Return the (X, Y) coordinate for the center point of the cell that contains the specified text.  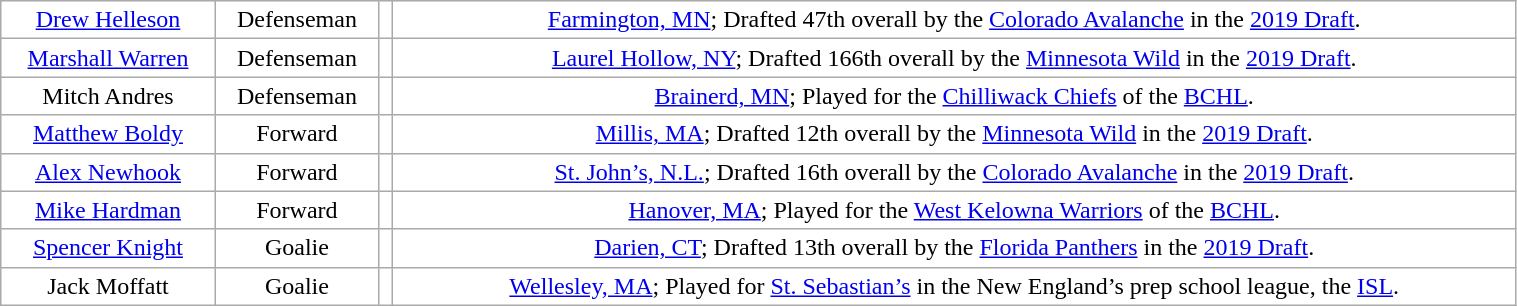
Alex Newhook (108, 172)
Farmington, MN; Drafted 47th overall by the Colorado Avalanche in the 2019 Draft. (954, 20)
St. John’s, N.L.; Drafted 16th overall by the Colorado Avalanche in the 2019 Draft. (954, 172)
Marshall Warren (108, 58)
Matthew Boldy (108, 134)
Millis, MA; Drafted 12th overall by the Minnesota Wild in the 2019 Draft. (954, 134)
Hanover, MA; Played for the West Kelowna Warriors of the BCHL. (954, 210)
Drew Helleson (108, 20)
Laurel Hollow, NY; Drafted 166th overall by the Minnesota Wild in the 2019 Draft. (954, 58)
Wellesley, MA; Played for St. Sebastian’s in the New England’s prep school league, the ISL. (954, 286)
Darien, CT; Drafted 13th overall by the Florida Panthers in the 2019 Draft. (954, 248)
Mike Hardman (108, 210)
Brainerd, MN; Played for the Chilliwack Chiefs of the BCHL. (954, 96)
Spencer Knight (108, 248)
Jack Moffatt (108, 286)
Mitch Andres (108, 96)
